Determine the [X, Y] coordinate at the center of the cell enclosing the given text.  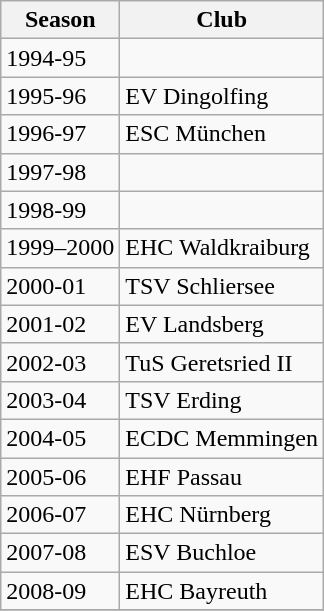
1997-98 [60, 172]
Season [60, 20]
ESC München [222, 134]
1999–2000 [60, 248]
1994-95 [60, 58]
EHC Nürnberg [222, 515]
2008-09 [60, 591]
EV Dingolfing [222, 96]
1996-97 [60, 134]
TSV Erding [222, 400]
EHC Bayreuth [222, 591]
2004-05 [60, 438]
ECDC Memmingen [222, 438]
ESV Buchloe [222, 553]
Club [222, 20]
2000-01 [60, 286]
EHF Passau [222, 477]
EHC Waldkraiburg [222, 248]
2007-08 [60, 553]
2006-07 [60, 515]
1995-96 [60, 96]
2005-06 [60, 477]
TSV Schliersee [222, 286]
2001-02 [60, 324]
2003-04 [60, 400]
2002-03 [60, 362]
EV Landsberg [222, 324]
1998-99 [60, 210]
TuS Geretsried II [222, 362]
